Return the [X, Y] coordinate for the center point of the cell that contains the specified text.  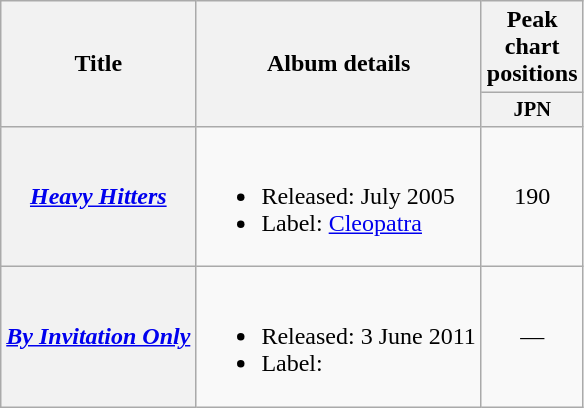
Heavy Hitters [98, 196]
JPN [532, 110]
Released: 3 June 2011Label: [338, 337]
Peak chart positions [532, 47]
Title [98, 64]
By Invitation Only [98, 337]
Released: July 2005Label: Cleopatra [338, 196]
— [532, 337]
Album details [338, 64]
190 [532, 196]
